Extract the [X, Y] coordinate from the center of the cell holding the provided text.  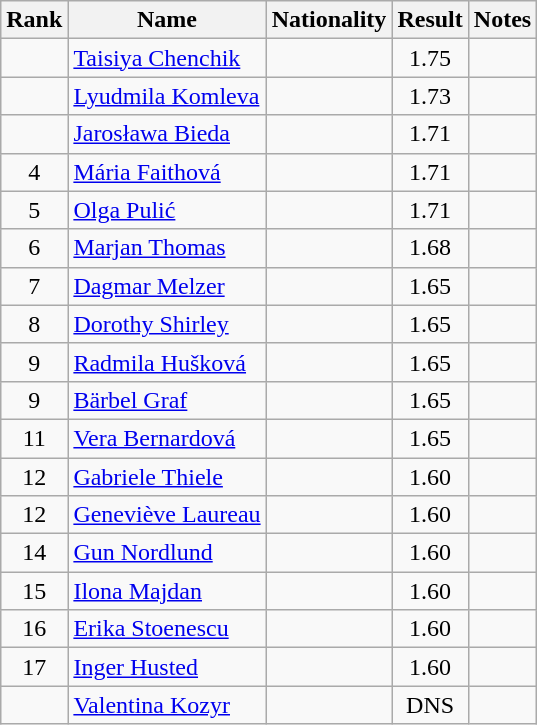
11 [34, 438]
4 [34, 172]
Mária Faithová [167, 172]
14 [34, 553]
Gun Nordlund [167, 553]
Dorothy Shirley [167, 324]
Result [430, 20]
Marjan Thomas [167, 248]
Nationality [329, 20]
1.68 [430, 248]
16 [34, 629]
1.73 [430, 96]
DNS [430, 705]
Rank [34, 20]
Olga Pulić [167, 210]
Vera Bernardová [167, 438]
Lyudmila Komleva [167, 96]
Taisiya Chenchik [167, 58]
17 [34, 667]
15 [34, 591]
Valentina Kozyr [167, 705]
5 [34, 210]
Erika Stoenescu [167, 629]
Geneviève Laureau [167, 515]
8 [34, 324]
1.75 [430, 58]
Ilona Majdan [167, 591]
Jarosława Bieda [167, 134]
6 [34, 248]
Inger Husted [167, 667]
Notes [502, 20]
Gabriele Thiele [167, 477]
Name [167, 20]
Dagmar Melzer [167, 286]
Radmila Hušková [167, 362]
7 [34, 286]
Bärbel Graf [167, 400]
